Scan for the cell matching the given text and deliver its (x, y) coordinate at center. 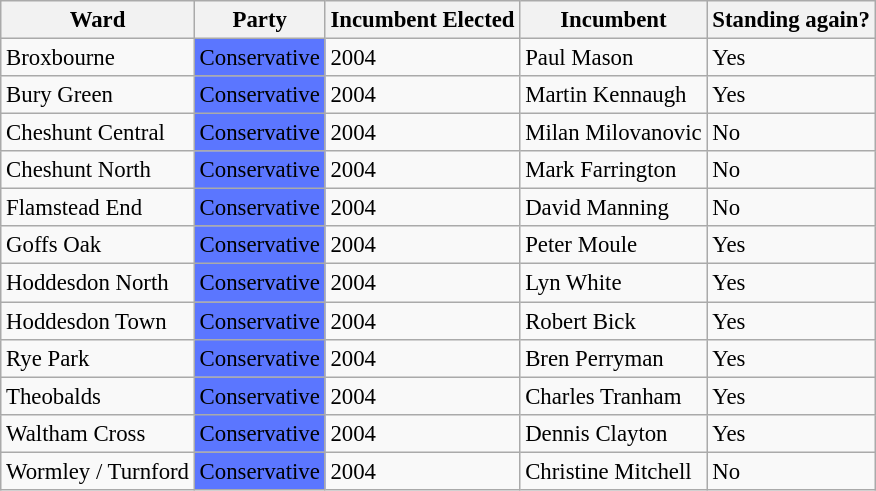
Robert Bick (614, 321)
David Manning (614, 208)
Party (260, 20)
Bury Green (98, 95)
Dennis Clayton (614, 433)
Hoddesdon Town (98, 321)
Charles Tranham (614, 396)
Flamstead End (98, 208)
Theobalds (98, 396)
Peter Moule (614, 245)
Christine Mitchell (614, 471)
Incumbent (614, 20)
Paul Mason (614, 58)
Rye Park (98, 358)
Cheshunt North (98, 170)
Bren Perryman (614, 358)
Ward (98, 20)
Broxbourne (98, 58)
Mark Farrington (614, 170)
Lyn White (614, 283)
Milan Milovanovic (614, 133)
Standing again? (791, 20)
Incumbent Elected (422, 20)
Goffs Oak (98, 245)
Hoddesdon North (98, 283)
Cheshunt Central (98, 133)
Waltham Cross (98, 433)
Wormley / Turnford (98, 471)
Martin Kennaugh (614, 95)
